Return the [X, Y] coordinate for the center point of the cell that contains the specified text.  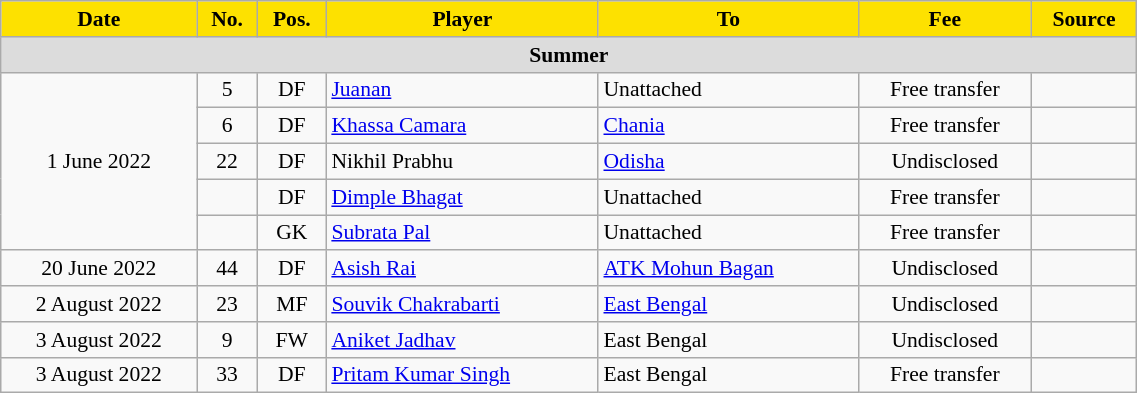
9 [227, 340]
23 [227, 304]
Summer [569, 55]
Juanan [462, 90]
Chania [728, 126]
2 August 2022 [99, 304]
Khassa Camara [462, 126]
FW [292, 340]
44 [227, 269]
Date [99, 19]
20 June 2022 [99, 269]
22 [227, 162]
No. [227, 19]
Source [1084, 19]
ATK Mohun Bagan [728, 269]
Subrata Pal [462, 233]
MF [292, 304]
Pritam Kumar Singh [462, 375]
33 [227, 375]
Player [462, 19]
Asish Rai [462, 269]
5 [227, 90]
6 [227, 126]
GK [292, 233]
Souvik Chakrabarti [462, 304]
Aniket Jadhav [462, 340]
Nikhil Prabhu [462, 162]
Fee [944, 19]
To [728, 19]
Odisha [728, 162]
Pos. [292, 19]
Dimple Bhagat [462, 197]
1 June 2022 [99, 161]
